From the cell containing the given text, extract its center point as [X, Y] coordinate. 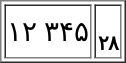
۲۸ [108, 31]
۱۲ ۳۴۵ [48, 31]
